Output the (x, y) coordinate of the center of the cell containing the given text.  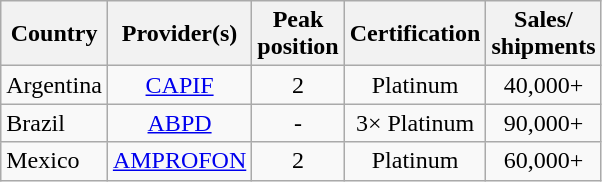
90,000+ (544, 123)
Argentina (54, 85)
CAPIF (179, 85)
Certification (415, 34)
40,000+ (544, 85)
Country (54, 34)
Mexico (54, 161)
Sales/shipments (544, 34)
ABPD (179, 123)
60,000+ (544, 161)
Provider(s) (179, 34)
AMPROFON (179, 161)
3× Platinum (415, 123)
- (298, 123)
Brazil (54, 123)
Peakposition (298, 34)
